Return the (X, Y) coordinate for the center point of the cell that contains the specified text.  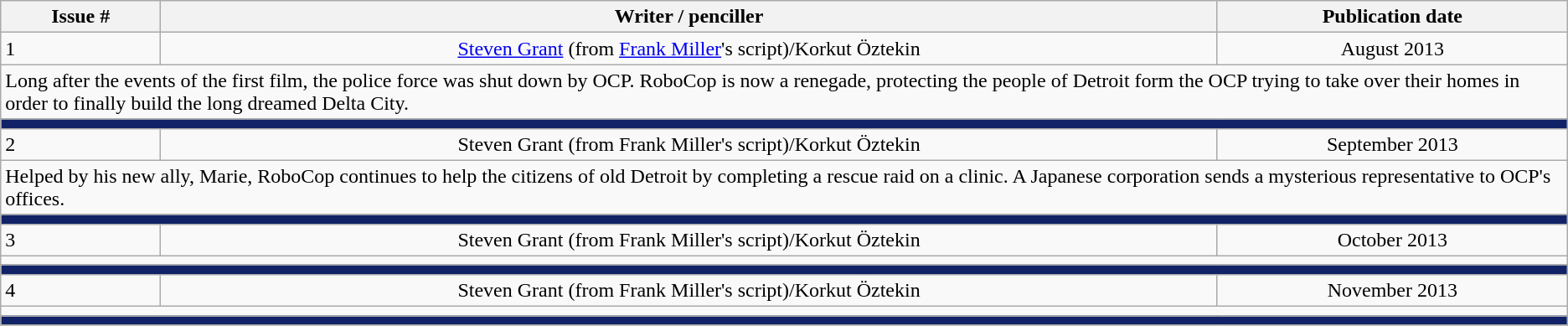
Writer / penciller (689, 17)
November 2013 (1392, 290)
October 2013 (1392, 240)
August 2013 (1392, 49)
3 (80, 240)
1 (80, 49)
4 (80, 290)
2 (80, 144)
September 2013 (1392, 144)
Issue # (80, 17)
Publication date (1392, 17)
